From the cell containing the given text, extract its center point as (X, Y) coordinate. 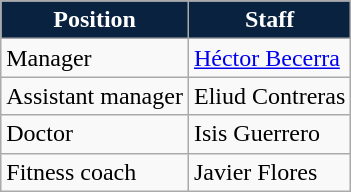
Staff (269, 20)
Assistant manager (95, 96)
Héctor Becerra (269, 58)
Javier Flores (269, 172)
Isis Guerrero (269, 134)
Position (95, 20)
Doctor (95, 134)
Fitness coach (95, 172)
Eliud Contreras (269, 96)
Manager (95, 58)
